Detect which cell encompasses the target text, then output its (X, Y) center coordinate. 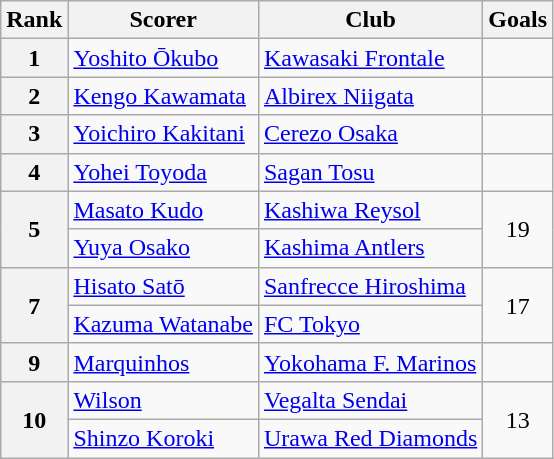
Marquinhos (164, 362)
10 (34, 419)
Vegalta Sendai (370, 400)
Kashiwa Reysol (370, 210)
Shinzo Koroki (164, 438)
Yoshito Ōkubo (164, 58)
7 (34, 305)
13 (518, 419)
Kazuma Watanabe (164, 324)
Scorer (164, 20)
1 (34, 58)
Kengo Kawamata (164, 96)
Yoichiro Kakitani (164, 134)
Kashima Antlers (370, 248)
Goals (518, 20)
Sanfrecce Hiroshima (370, 286)
17 (518, 305)
19 (518, 229)
Hisato Satō (164, 286)
Wilson (164, 400)
Masato Kudo (164, 210)
Club (370, 20)
Rank (34, 20)
Yuya Osako (164, 248)
Yohei Toyoda (164, 172)
5 (34, 229)
2 (34, 96)
Cerezo Osaka (370, 134)
Kawasaki Frontale (370, 58)
FC Tokyo (370, 324)
Yokohama F. Marinos (370, 362)
Sagan Tosu (370, 172)
Albirex Niigata (370, 96)
Urawa Red Diamonds (370, 438)
4 (34, 172)
9 (34, 362)
3 (34, 134)
